Pinpoint the cell where the given text exists, returning its [X, Y] midpoint coordinate. 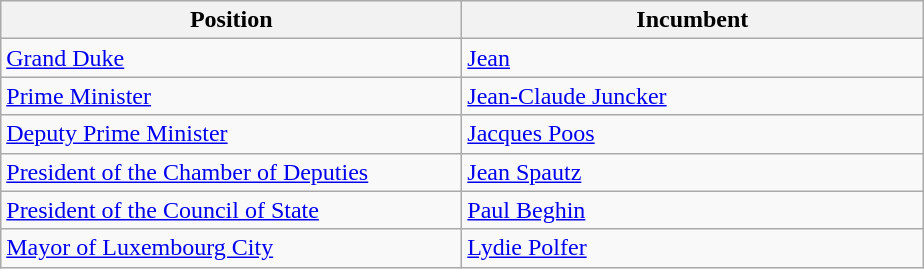
President of the Council of State [232, 210]
Jacques Poos [692, 134]
Position [232, 20]
Jean-Claude Juncker [692, 96]
Jean Spautz [692, 172]
Jean [692, 58]
President of the Chamber of Deputies [232, 172]
Grand Duke [232, 58]
Lydie Polfer [692, 248]
Paul Beghin [692, 210]
Mayor of Luxembourg City [232, 248]
Incumbent [692, 20]
Deputy Prime Minister [232, 134]
Prime Minister [232, 96]
